Pinpoint the cell where the given text exists, returning its [X, Y] midpoint coordinate. 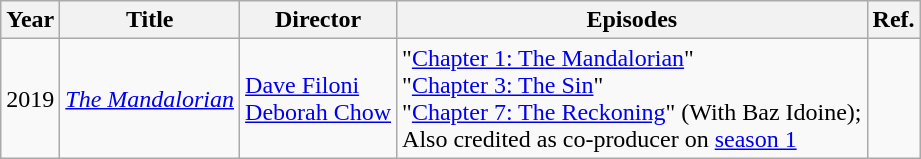
2019 [30, 98]
Year [30, 20]
"Chapter 1: The Mandalorian""Chapter 3: The Sin""Chapter 7: The Reckoning" (With Baz Idoine);Also credited as co-producer on season 1 [632, 98]
Episodes [632, 20]
Director [318, 20]
Ref. [894, 20]
The Mandalorian [150, 98]
Dave FiloniDeborah Chow [318, 98]
Title [150, 20]
